Return the [x, y] coordinate for the center point of the cell that contains the specified text.  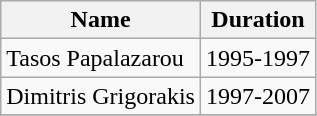
Dimitris Grigorakis [101, 96]
Tasos Papalazarou [101, 58]
1997-2007 [258, 96]
1995-1997 [258, 58]
Duration [258, 20]
Name [101, 20]
